Scan for the cell matching the given text and deliver its (x, y) coordinate at center. 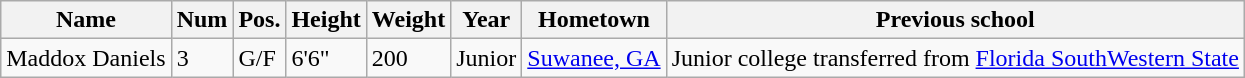
Hometown (594, 20)
G/F (260, 58)
Height (326, 20)
6'6" (326, 58)
Year (486, 20)
200 (408, 58)
Suwanee, GA (594, 58)
Previous school (955, 20)
3 (202, 58)
Name (86, 20)
Maddox Daniels (86, 58)
Pos. (260, 20)
Num (202, 20)
Junior (486, 58)
Weight (408, 20)
Junior college transferred from Florida SouthWestern State (955, 58)
